Capture the cell that displays the provided text and extract its [X, Y] central coordinate. 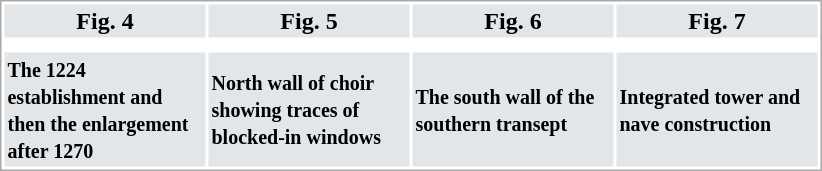
North wall of choir showing traces of blocked-in windows [308, 109]
Fig. 6 [512, 20]
Fig. 4 [104, 20]
Fig. 5 [308, 20]
Integrated tower and nave construction [716, 109]
The south wall of the southern transept [512, 109]
The 1224 establishment and then the enlargement after 1270 [104, 109]
Fig. 7 [716, 20]
